Search for the cell housing the specified text and yield its (X, Y) center coordinate. 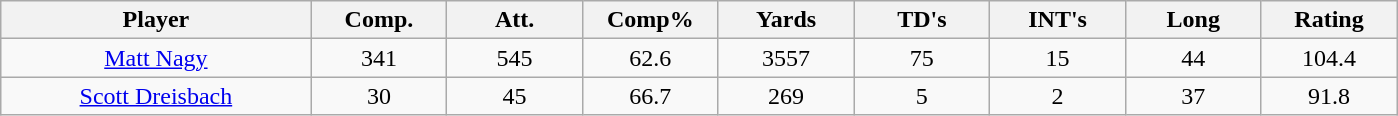
Yards (786, 20)
15 (1058, 58)
TD's (922, 20)
75 (922, 58)
269 (786, 96)
341 (379, 58)
37 (1193, 96)
66.7 (650, 96)
545 (515, 58)
45 (515, 96)
44 (1193, 58)
Rating (1329, 20)
104.4 (1329, 58)
5 (922, 96)
2 (1058, 96)
INT's (1058, 20)
3557 (786, 58)
91.8 (1329, 96)
Comp. (379, 20)
Long (1193, 20)
Att. (515, 20)
30 (379, 96)
Comp% (650, 20)
Player (156, 20)
Scott Dreisbach (156, 96)
62.6 (650, 58)
Matt Nagy (156, 58)
